Provide the [X, Y] coordinate of the cell's center where the given text is located.  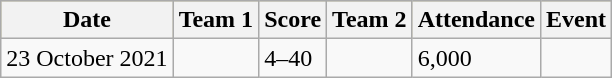
Score [293, 20]
4–40 [293, 58]
Team 2 [370, 20]
Team 1 [216, 20]
6,000 [476, 58]
Attendance [476, 20]
Event [576, 20]
Date [87, 20]
23 October 2021 [87, 58]
